Locate the cell with the specified text and output its [x, y] center coordinate. 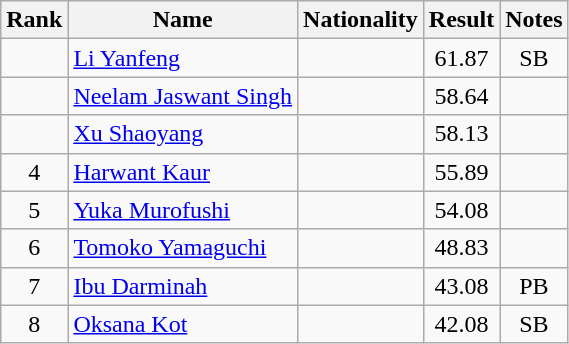
5 [34, 210]
Neelam Jaswant Singh [183, 96]
Notes [534, 20]
54.08 [461, 210]
7 [34, 286]
Ibu Darminah [183, 286]
Name [183, 20]
Nationality [361, 20]
Oksana Kot [183, 324]
Tomoko Yamaguchi [183, 248]
8 [34, 324]
Harwant Kaur [183, 172]
55.89 [461, 172]
42.08 [461, 324]
Xu Shaoyang [183, 134]
Yuka Murofushi [183, 210]
61.87 [461, 58]
PB [534, 286]
4 [34, 172]
6 [34, 248]
58.64 [461, 96]
58.13 [461, 134]
43.08 [461, 286]
Li Yanfeng [183, 58]
Result [461, 20]
Rank [34, 20]
48.83 [461, 248]
